From the cell containing the given text, extract its center point as (x, y) coordinate. 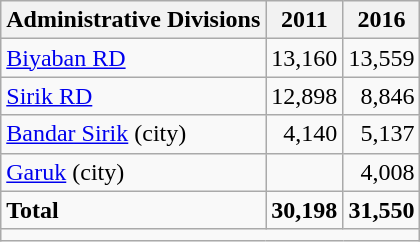
4,140 (304, 134)
Sirik RD (134, 96)
31,550 (382, 210)
13,160 (304, 58)
Bandar Sirik (city) (134, 134)
Garuk (city) (134, 172)
2011 (304, 20)
8,846 (382, 96)
12,898 (304, 96)
30,198 (304, 210)
Administrative Divisions (134, 20)
5,137 (382, 134)
2016 (382, 20)
4,008 (382, 172)
Biyaban RD (134, 58)
13,559 (382, 58)
Total (134, 210)
